Find where the given text appears and provide that cell's center as [x, y] coordinate. 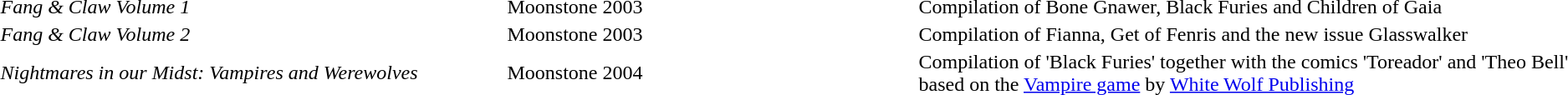
Moonstone 2003 [607, 34]
